Return (x, y) of the center of cell containing provided text 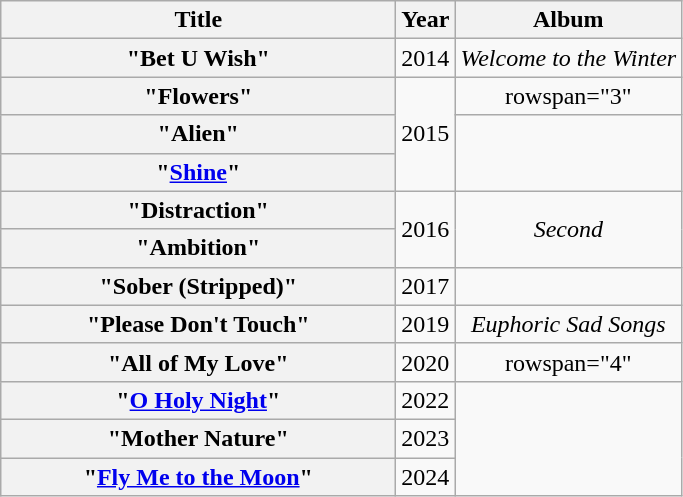
"Alien" (198, 134)
"Please Don't Touch" (198, 324)
2024 (426, 477)
Title (198, 20)
Euphoric Sad Songs (568, 324)
2020 (426, 362)
2015 (426, 134)
Second (568, 229)
"Flowers" (198, 96)
"Bet U Wish" (198, 58)
Welcome to the Winter (568, 58)
rowspan="3" (568, 96)
"Mother Nature" (198, 438)
Album (568, 20)
Year (426, 20)
"O Holy Night" (198, 400)
2016 (426, 229)
"Distraction" (198, 210)
2019 (426, 324)
"All of My Love" (198, 362)
2017 (426, 286)
2014 (426, 58)
2022 (426, 400)
"Ambition" (198, 248)
"Sober (Stripped)" (198, 286)
"Shine" (198, 172)
2023 (426, 438)
rowspan="4" (568, 362)
"Fly Me to the Moon" (198, 477)
